Find where the given text appears and provide that cell's center as (x, y) coordinate. 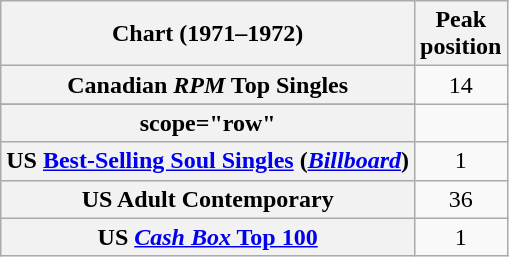
scope="row" (208, 123)
Peakposition (461, 34)
US Adult Contemporary (208, 199)
36 (461, 199)
14 (461, 85)
Canadian RPM Top Singles (208, 85)
US Best-Selling Soul Singles (Billboard) (208, 161)
US Cash Box Top 100 (208, 237)
Chart (1971–1972) (208, 34)
